From the cell containing the given text, extract its center point as [X, Y] coordinate. 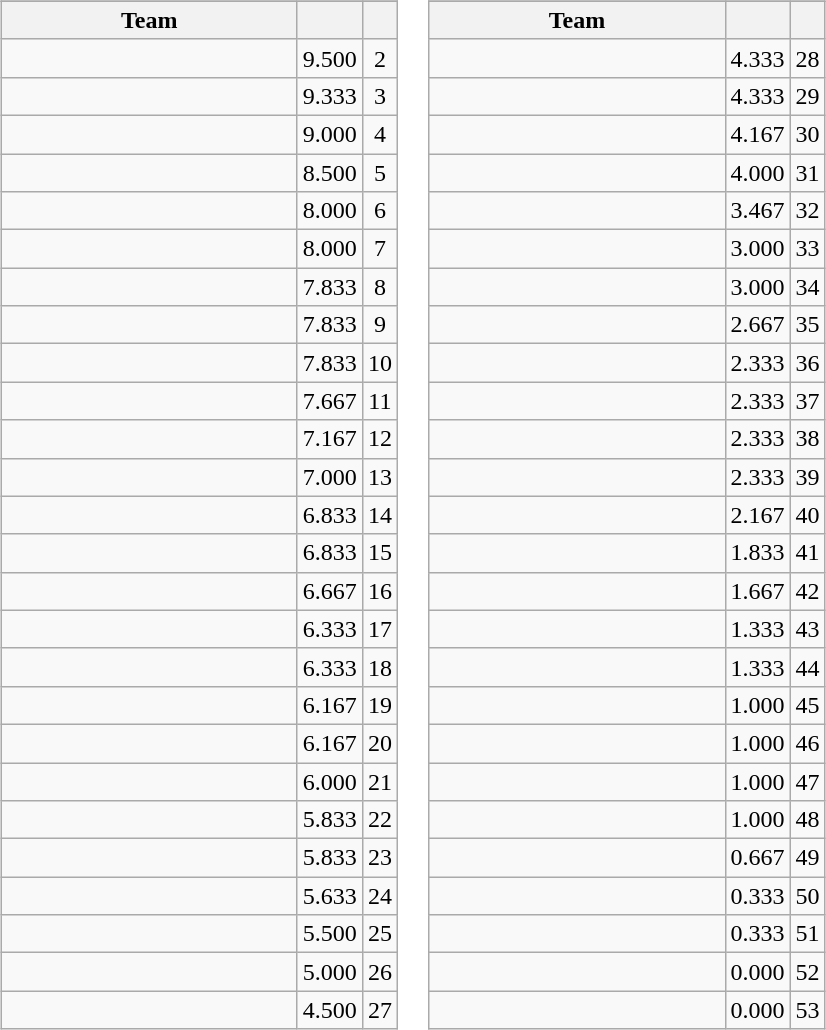
41 [808, 553]
7.000 [330, 477]
26 [380, 972]
30 [808, 134]
33 [808, 249]
35 [808, 325]
44 [808, 667]
11 [380, 401]
28 [808, 58]
0.667 [758, 858]
7.667 [330, 401]
40 [808, 515]
9.500 [330, 58]
32 [808, 211]
51 [808, 934]
36 [808, 363]
7 [380, 249]
2 [380, 58]
53 [808, 1010]
15 [380, 553]
1.833 [758, 553]
5.500 [330, 934]
24 [380, 896]
17 [380, 629]
19 [380, 705]
9.000 [330, 134]
22 [380, 820]
5 [380, 173]
34 [808, 287]
16 [380, 591]
29 [808, 96]
4.000 [758, 173]
10 [380, 363]
8.500 [330, 173]
42 [808, 591]
6 [380, 211]
7.167 [330, 439]
3 [380, 96]
9.333 [330, 96]
13 [380, 477]
14 [380, 515]
4.167 [758, 134]
45 [808, 705]
43 [808, 629]
18 [380, 667]
48 [808, 820]
12 [380, 439]
6.000 [330, 781]
2.667 [758, 325]
50 [808, 896]
52 [808, 972]
37 [808, 401]
23 [380, 858]
4 [380, 134]
1.667 [758, 591]
20 [380, 743]
5.633 [330, 896]
27 [380, 1010]
46 [808, 743]
6.667 [330, 591]
21 [380, 781]
49 [808, 858]
25 [380, 934]
31 [808, 173]
8 [380, 287]
39 [808, 477]
2.167 [758, 515]
3.467 [758, 211]
47 [808, 781]
5.000 [330, 972]
9 [380, 325]
4.500 [330, 1010]
38 [808, 439]
